Determine the [x, y] coordinate at the center of the cell enclosing the given text.  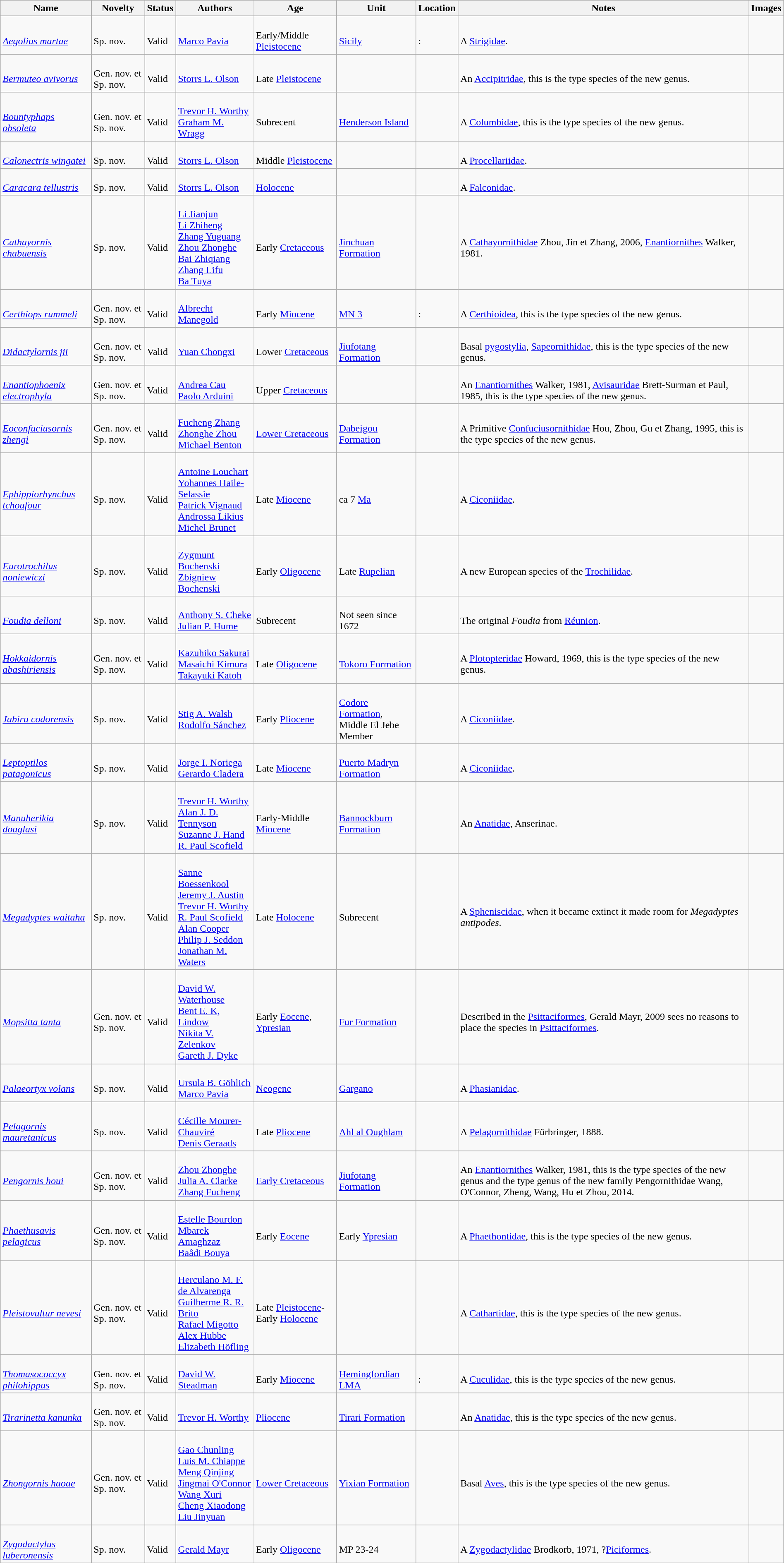
A Certhioidea, this is the type species of the new genus. [604, 308]
David W. WaterhouseBent E. K, LindowNikita V. ZelenkovGareth J. Dyke [215, 1017]
Trevor H. WorthyAlan J. D. TennysonSuzanne J. HandR. Paul Scofield [215, 817]
Jorge I. NoriegaGerardo Cladera [215, 763]
Pelagornis mauretanicus [46, 1126]
An Anatidae, Anserinae. [604, 817]
Puerto Madryn Formation [376, 763]
Early Eocene,Ypresian [295, 1017]
Hokkaidornis abashiriensis [46, 659]
David W. Steadman [215, 1374]
Bannockburn Formation [376, 817]
MP 23-24 [376, 1544]
Early/Middle Pleistocene [295, 35]
Tokoro Formation [376, 659]
Gao ChunlingLuis M. ChiappeMeng QinjingJingmai O'ConnorWang XuriCheng XiaodongLiu Jinyuan [215, 1478]
Dabeigou Formation [376, 428]
Zygodactylus luberonensis [46, 1544]
Ahl al Oughlam [376, 1126]
Notes [604, 8]
Hemingfordian LMA [376, 1374]
Status [160, 8]
Antoine LouchartYohannes Haile-SelassiePatrick VignaudAndrossa LikiusMichel Brunet [215, 494]
Unit [376, 8]
Ephippiorhynchus tchoufour [46, 494]
Authors [215, 8]
Late Oligocene [295, 659]
Calonectris wingatei [46, 155]
Trevor H. Worthy [215, 1412]
A Cuculidae, this is the type species of the new genus. [604, 1374]
Phaethusavis pelagicus [46, 1230]
Late Pliocene [295, 1126]
Early Pliocene [295, 714]
Late Pleistocene [295, 73]
Bountyphaps obsoleta [46, 117]
Yuan Chongxi [215, 346]
Albrecht Manegold [215, 308]
Henderson Island [376, 117]
Late Pleistocene-Early Holocene [295, 1307]
An Anatidae, this is the type species of the new genus. [604, 1412]
A Falconidae. [604, 182]
Fucheng ZhangZhonghe ZhouMichael Benton [215, 428]
Foudia delloni [46, 615]
Li JianjunLi ZhihengZhang YuguangZhou ZhongheBai ZhiqiangZhang LifuBa Tuya [215, 242]
Pleistovultur nevesi [46, 1307]
Estelle BourdonMbarek AmaghzazBaâdi Bouya [215, 1230]
Stig A. WalshRodolfo Sánchez [215, 714]
Yixian Formation [376, 1478]
Novelty [118, 8]
Holocene [295, 182]
Didactylornis jii [46, 346]
Early Ypresian [376, 1230]
Ursula B. GöhlichMarco Pavia [215, 1083]
Aegolius martae [46, 35]
Early-Middle Miocene [295, 817]
Early Eocene [295, 1230]
Gargano [376, 1083]
A Cathartidae, this is the type species of the new genus. [604, 1307]
Eurotrochilus noniewiczi [46, 566]
Location [437, 8]
Zhongornis haoae [46, 1478]
Leptoptilos patagonicus [46, 763]
Caracara tellustris [46, 182]
Tirari Formation [376, 1412]
A Cathayornithidae Zhou, Jin et Zhang, 2006, Enantiornithes Walker, 1981. [604, 242]
Basal pygostylia, Sapeornithidae, this is the type species of the new genus. [604, 346]
Jinchuan Formation [376, 242]
A Zygodactylidae Brodkorb, 1971, ?Piciformes. [604, 1544]
Thomasococcyx philohippus [46, 1374]
Zhou ZhongheJulia A. ClarkeZhang Fucheng [215, 1176]
Herculano M. F. de AlvarengaGuilherme R. R. BritoRafael MigottoAlex HubbeElizabeth Höfling [215, 1307]
A Spheniscidae, when it became extinct it made room for Megadyptes antipodes. [604, 912]
A Columbidae, this is the type species of the new genus. [604, 117]
An Enantiornithes Walker, 1981, Avisauridae Brett-Surman et Paul, 1985, this is the type species of the new genus. [604, 384]
Marco Pavia [215, 35]
Kazuhiko SakuraiMasaichi KimuraTakayuki Katoh [215, 659]
A Pelagornithidae Fürbringer, 1888. [604, 1126]
Zygmunt BochenskiZbigniew Bochenski [215, 566]
A Procellariidae. [604, 155]
Gerald Mayr [215, 1544]
Megadyptes waitaha [46, 912]
Pliocene [295, 1412]
A Strigidae. [604, 35]
Described in the Psittaciformes, Gerald Mayr, 2009 sees no reasons to place the species in Psittaciformes. [604, 1017]
Not seen since 1672 [376, 615]
Fur Formation [376, 1017]
Name [46, 8]
Anthony S. ChekeJulian P. Hume [215, 615]
Neogene [295, 1083]
Certhiops rummeli [46, 308]
Age [295, 8]
Middle Pleistocene [295, 155]
Basal Aves, this is the type species of the new genus. [604, 1478]
Andrea CauPaolo Arduini [215, 384]
The original Foudia from Réunion. [604, 615]
A Phaethontidae, this is the type species of the new genus. [604, 1230]
A Primitive Confuciusornithidae Hou, Zhou, Gu et Zhang, 1995, this is the type species of the new genus. [604, 428]
Mopsitta tanta [46, 1017]
Trevor H. WorthyGraham M. Wragg [215, 117]
Late Holocene [295, 912]
MN 3 [376, 308]
Cécille Mourer-ChauviréDenis Geraads [215, 1126]
A Plotopteridae Howard, 1969, this is the type species of the new genus. [604, 659]
Tirarinetta kanunka [46, 1412]
Palaeortyx volans [46, 1083]
A Phasianidae. [604, 1083]
Eoconfuciusornis zhengi [46, 428]
Codore Formation,Middle El Jebe Member [376, 714]
Upper Cretaceous [295, 384]
Images [766, 8]
A new European species of the Trochilidae. [604, 566]
Cathayornis chabuensis [46, 242]
ca 7 Ma [376, 494]
Pengornis houi [46, 1176]
An Accipitridae, this is the type species of the new genus. [604, 73]
Sicily [376, 35]
Sanne BoessenkoolJeremy J. AustinTrevor H. WorthyR. Paul ScofieldAlan CooperPhilip J. SeddonJonathan M. Waters [215, 912]
Bermuteo avivorus [46, 73]
Enantiophoenix electrophyla [46, 384]
Late Rupelian [376, 566]
Jabiru codorensis [46, 714]
Manuherikia douglasi [46, 817]
